Locate the cell with the specified text and output its [x, y] center coordinate. 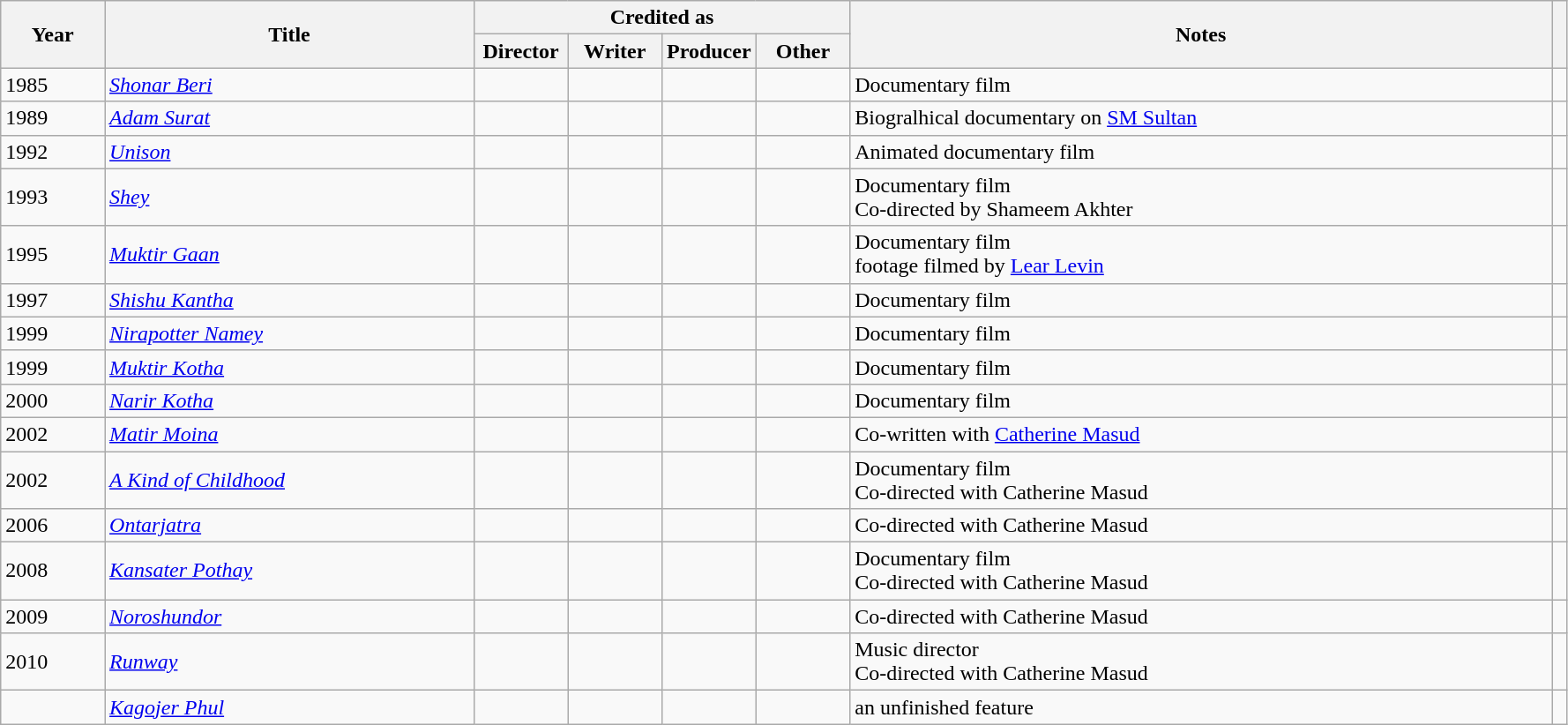
Music directorCo-directed with Catherine Masud [1201, 661]
Runway [289, 661]
Other [803, 51]
Year [53, 34]
2000 [53, 400]
Muktir Kotha [289, 367]
Documentary filmfootage filmed by Lear Levin [1201, 254]
Writer [616, 51]
2009 [53, 617]
an unfinished feature [1201, 707]
1989 [53, 118]
Ontarjatra [289, 526]
1992 [53, 152]
Kagojer Phul [289, 707]
1993 [53, 198]
Nirapotter Namey [289, 333]
Producer [709, 51]
Adam Surat [289, 118]
Notes [1201, 34]
Director [520, 51]
Shonar Beri [289, 85]
Co-written with Catherine Masud [1201, 434]
Shey [289, 198]
Noroshundor [289, 617]
2006 [53, 526]
2008 [53, 572]
Title [289, 34]
Biogralhical documentary on SM Sultan [1201, 118]
Credited as [661, 18]
1997 [53, 300]
A Kind of Childhood [289, 480]
Kansater Pothay [289, 572]
Unison [289, 152]
Animated documentary film [1201, 152]
Shishu Kantha [289, 300]
1995 [53, 254]
2010 [53, 661]
Documentary filmCo-directed by Shameem Akhter [1201, 198]
1985 [53, 85]
Narir Kotha [289, 400]
Muktir Gaan [289, 254]
Matir Moina [289, 434]
